Output the (X, Y) coordinate of the center of the cell containing the given text.  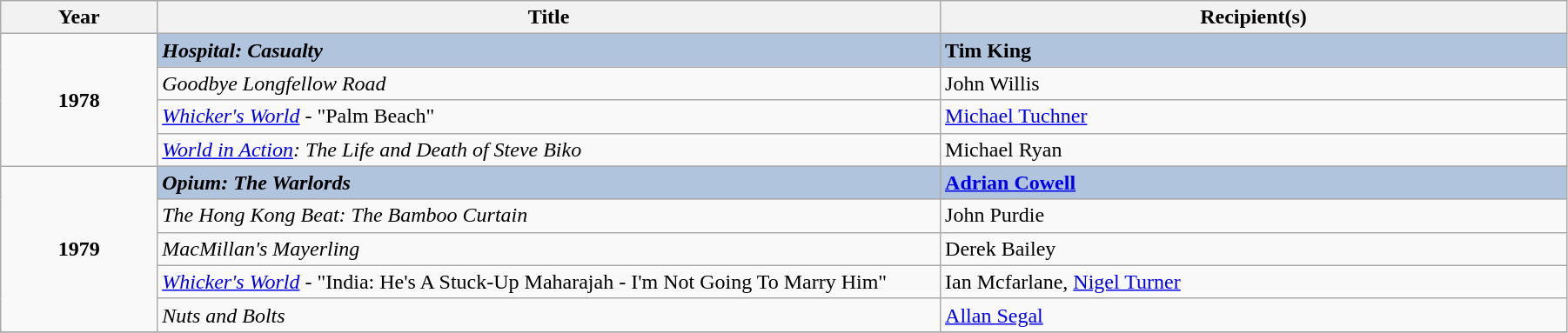
Derek Bailey (1254, 249)
Whicker's World - "Palm Beach" (549, 117)
Goodbye Longfellow Road (549, 83)
Michael Ryan (1254, 150)
Opium: The Warlords (549, 183)
1978 (79, 100)
Allan Segal (1254, 315)
Whicker's World - "India: He's A Stuck-Up Maharajah - I'm Not Going To Marry Him" (549, 282)
Tim King (1254, 50)
Ian Mcfarlane, Nigel Turner (1254, 282)
Nuts and Bolts (549, 315)
Adrian Cowell (1254, 183)
John Willis (1254, 83)
The Hong Kong Beat: The Bamboo Curtain (549, 216)
John Purdie (1254, 216)
World in Action: The Life and Death of Steve Biko (549, 150)
Title (549, 17)
1979 (79, 249)
Hospital: Casualty (549, 50)
Michael Tuchner (1254, 117)
MacMillan's Mayerling (549, 249)
Year (79, 17)
Recipient(s) (1254, 17)
